Pinpoint the cell where the given text exists, returning its (X, Y) midpoint coordinate. 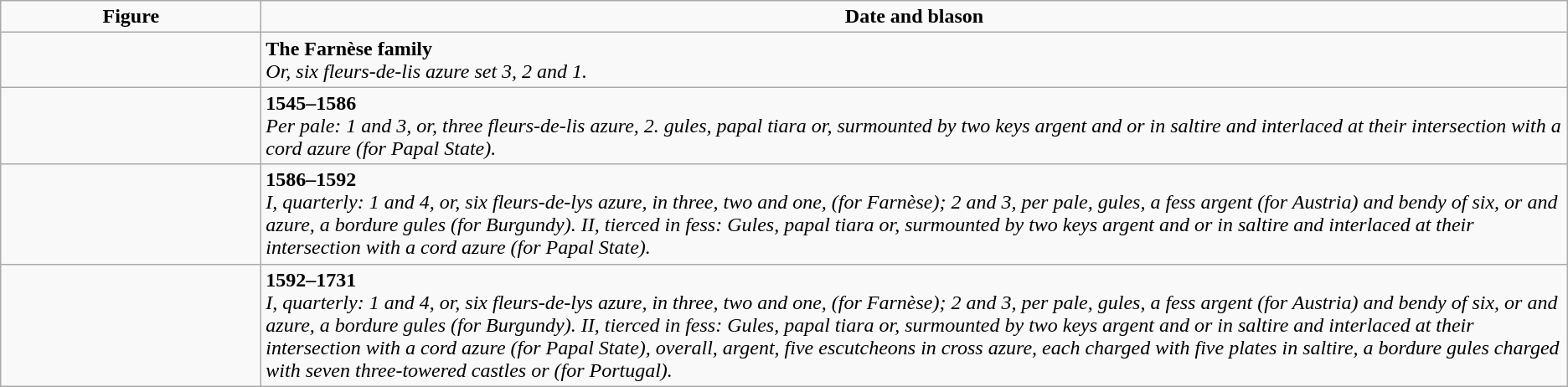
The Farnèse familyOr, six fleurs-de-lis azure set 3, 2 and 1. (915, 60)
Date and blason (915, 17)
Figure (131, 17)
